Capture the cell that displays the provided text and extract its (x, y) central coordinate. 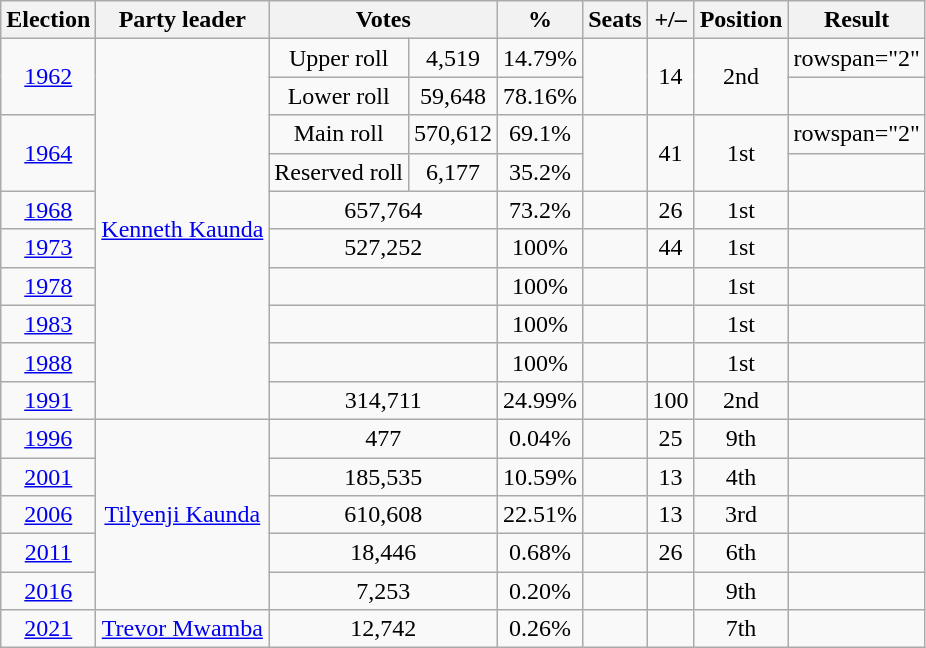
1962 (48, 77)
6th (741, 553)
44 (670, 248)
314,711 (384, 400)
1973 (48, 248)
0.04% (540, 438)
2011 (48, 553)
1988 (48, 362)
1964 (48, 153)
Lower roll (339, 96)
Party leader (182, 20)
22.51% (540, 515)
41 (670, 153)
1983 (48, 324)
0.26% (540, 629)
7,253 (384, 591)
Seats (615, 20)
Position (741, 20)
657,764 (384, 210)
610,608 (384, 515)
3rd (741, 515)
Tilyenji Kaunda (182, 514)
1996 (48, 438)
73.2% (540, 210)
% (540, 20)
69.1% (540, 134)
0.68% (540, 553)
+/– (670, 20)
Main roll (339, 134)
1978 (48, 286)
0.20% (540, 591)
7th (741, 629)
527,252 (384, 248)
Kenneth Kaunda (182, 230)
Election (48, 20)
2006 (48, 515)
Reserved roll (339, 172)
18,446 (384, 553)
185,535 (384, 477)
4th (741, 477)
Votes (384, 20)
6,177 (454, 172)
1968 (48, 210)
10.59% (540, 477)
570,612 (454, 134)
35.2% (540, 172)
477 (384, 438)
2016 (48, 591)
Result (857, 20)
100 (670, 400)
14 (670, 77)
2021 (48, 629)
25 (670, 438)
Upper roll (339, 58)
78.16% (540, 96)
24.99% (540, 400)
2001 (48, 477)
12,742 (384, 629)
59,648 (454, 96)
4,519 (454, 58)
14.79% (540, 58)
Trevor Mwamba (182, 629)
1991 (48, 400)
